Identify which cell holds the provided text, then report its (x, y) central coordinate. 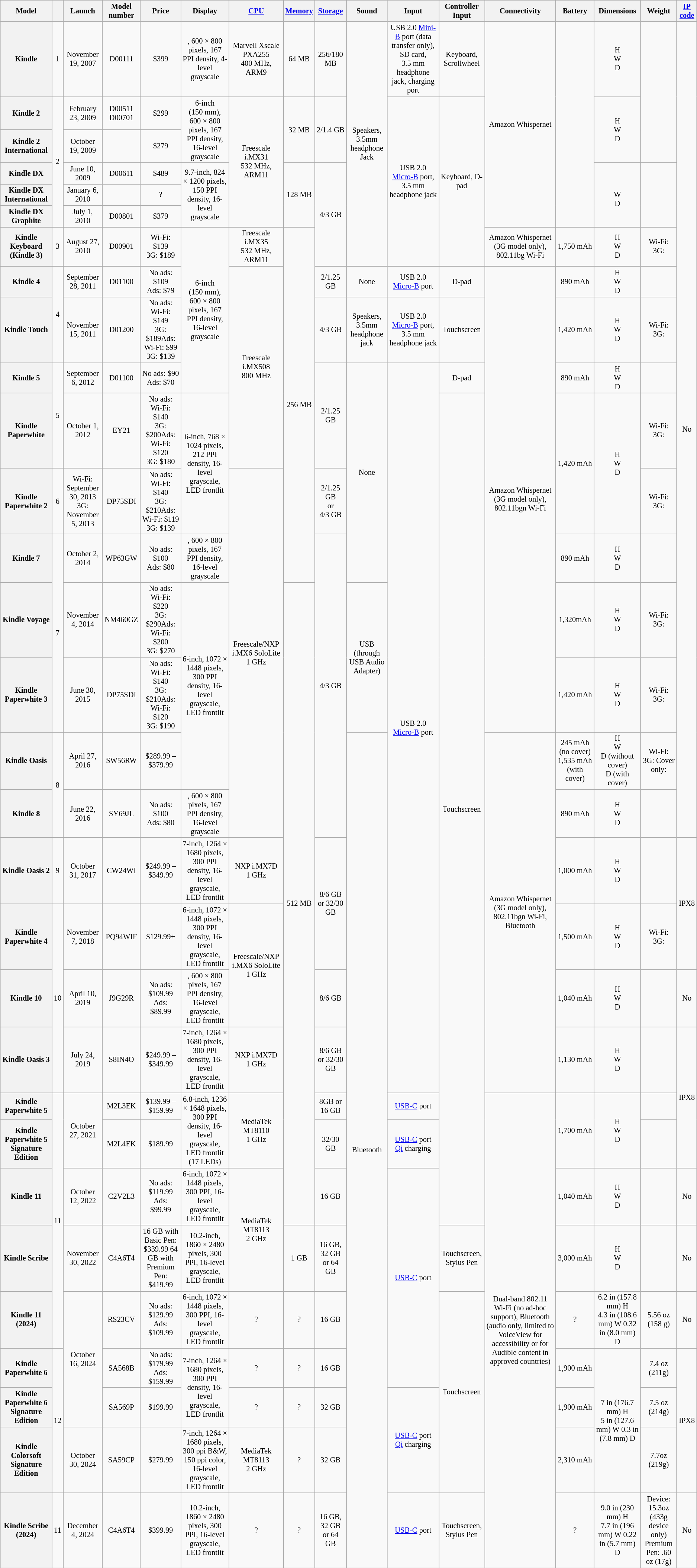
1 (58, 59)
MediaTek MT81101 GHz (256, 1130)
1,500 mAh (575, 937)
September 6, 2012 (83, 378)
Kindle 2 International (26, 146)
D00611 (121, 173)
No ads:Wi-Fi: $1403G: $200Ads:Wi-Fi: $1203G: $180 (161, 431)
Amazon Whispernet (520, 124)
J9G29R (121, 998)
16 GB,32 GB or 64 GB (331, 1258)
$279 (161, 146)
7 (58, 633)
WP63GW (121, 558)
7-inch, 1264 × 1680 pixels, 300 PPI density, 16-level grayscale,LED frontlit (205, 1388)
16 GB with Basic Pen:$339.99 64 GB with Premium Pen: $419.99 (161, 1258)
Kindle Oasis 3 (26, 1060)
8/6 GB (331, 998)
No ads:Wi-Fi: $1403G: $210Ads:Wi-Fi: $1203G: $190 (161, 695)
$299 (161, 113)
Kindle Paperwhite 5 Signature Edition (26, 1143)
Speakers, 3.5mm headphone Jack (367, 144)
4 (58, 315)
Freescale i.MX508 800 MHz (256, 367)
August 27, 2010 (83, 247)
October 2, 2014 (83, 558)
Speakers, 3.5mm headphone jack (367, 330)
October 16, 2024 (83, 1359)
Kindle 4 (26, 281)
SW56RW (121, 761)
12 (58, 1420)
8 (58, 785)
No ads: $179.99Ads: $159.99 (161, 1368)
1,750 mAh (575, 247)
July 24, 2019 (83, 1060)
November 19, 2007 (83, 59)
No ads: $119.99Ads: $99.99 (161, 1197)
$279.99 (161, 1460)
Kindle Scribe (2024) (26, 1530)
Bluetooth (367, 1150)
October 27, 2021 (83, 1130)
2 (58, 162)
Kindle (26, 59)
M2L4EK (121, 1143)
June 30, 2015 (83, 695)
Kindle Paperwhite 4 (26, 937)
7.4 oz (211g) (659, 1368)
April 10, 2019 (83, 998)
October 30, 2024 (83, 1460)
$129.99+ (161, 937)
November 4, 2014 (83, 620)
June 10, 2009 (83, 173)
$399 (161, 59)
Memory (299, 11)
1,130 mAh (575, 1060)
3 (58, 247)
6.2 in (157.8 mm) H4.3 in (108.6 mm) W 0.32 in (8.0 mm) D (617, 1320)
S8IN4O (121, 1060)
M2L3EK (121, 1106)
5 (58, 415)
, 600 × 800 pixels, 167 PPI density, 4-level grayscale (205, 59)
C2V2L3 (121, 1197)
128 MB (299, 195)
NM460GZ (121, 620)
1,320mAh (575, 620)
Wi-Fi: $1393G: $189 (161, 247)
USB (through USB Audio Adapter) (367, 657)
2,310 mAh (575, 1460)
Model number (121, 11)
9.7-inch, 824 × 1200 pixels, 150 PPI density, 16-level grayscale (205, 195)
November 30, 2022 (83, 1258)
February 23, 2009 (83, 113)
Kindle Oasis (26, 761)
Dimensions (617, 11)
D00111 (121, 59)
D00511D00701 (121, 113)
$289.99 – $379.99 (161, 761)
$489 (161, 173)
7.7oz (219g) (659, 1460)
Kindle DX (26, 173)
32 MB (299, 130)
No ads: $129.99Ads: $109.99 (161, 1320)
7.5 oz (214g) (659, 1407)
December 4, 2024 (83, 1530)
Price (161, 11)
D01200 (121, 330)
Kindle 7 (26, 558)
$399.99 (161, 1530)
SY69JL (121, 814)
SA568B (121, 1368)
Kindle 11 (2024) (26, 1320)
Launch (83, 11)
Kindle DX International (26, 195)
6 (58, 501)
16 GB, 32 GB or 64 GB (331, 1530)
EY21 (121, 431)
No ads: $90Ads: $70 (161, 378)
November 7, 2018 (83, 937)
Kindle Colorsoft Signature Edition (26, 1460)
Weight (659, 11)
256 MB (299, 405)
1,000 mAh (575, 870)
Input (413, 11)
Display (205, 11)
, 600 × 800 pixels, 167 PPI density, 16-level grayscale, LED frontlit (205, 998)
PQ94WIF (121, 937)
256/180 MB (331, 59)
W D (617, 195)
CPU (256, 11)
Model (26, 11)
Kindle 2 (26, 113)
Kindle 8 (26, 814)
Kindle 11 (26, 1197)
D00801 (121, 216)
Wi-Fi: September 30, 20133G: November 5, 2013 (83, 501)
10 (58, 998)
Kindle 5 (26, 378)
Kindle Voyage (26, 620)
July 1, 2010 (83, 216)
2/1.4 GB (331, 130)
8GB or16 GB (331, 1106)
D00901 (121, 247)
November 15, 2011 (83, 330)
January 6, 2010 (83, 195)
32/30 GB (331, 1143)
Kindle 10 (26, 998)
$199.99 (161, 1407)
6.8-inch, 1236 × 1648 pixels, 300 PPI density, 16-level grayscale,LED frontlit (17 LEDs) (205, 1130)
Connectivity (520, 11)
RS23CV (121, 1320)
Kindle Scribe (26, 1258)
Freescale i.MX35 532 MHz, ARM11 (256, 247)
No ads: $109.99Ads: $89.99 (161, 998)
Battery (575, 11)
USB 2.0 Mini-B port (data transfer only), SD card, 3.5 mm headphone jack, charging port (413, 59)
No ads:Wi-Fi: $1403G: $210Ads:Wi-Fi: $1193G: $139 (161, 501)
Kindle Paperwhite (26, 431)
Amazon Whispernet (3G model only), 802.11bgn Wi-Fi, Bluetooth (520, 912)
5.56 oz (158 g) (659, 1320)
3,000 mAh (575, 1258)
Controller Input (462, 11)
9 (58, 870)
October 1, 2012 (83, 431)
Freescale i.MX31 532 MHz, ARM11 (256, 162)
1,700 mAh (575, 1130)
6-inch, 768 × 1024 pixels, 212 PPI density, 16-level grayscale, LED frontlit (205, 463)
October 31, 2017 (83, 870)
Kindle Paperwhite 5 (26, 1106)
$139.99 – $159.99 (161, 1106)
October 12, 2022 (83, 1197)
Kindle Paperwhite 3 (26, 695)
Keyboard, D-pad (462, 181)
512 MB (299, 904)
Keyboard, Scrollwheel (462, 59)
7-inch, 1264 × 1680 pixels, 300 ppi B&W, 150 ppi color,16-level grayscale, LED frontlit (205, 1460)
October 19, 2009 (83, 146)
Kindle Keyboard(Kindle 3) (26, 247)
No ads: $109Ads: $79 (161, 281)
SA59CP (121, 1460)
Storage (331, 11)
Kindle Oasis 2 (26, 870)
No ads:Wi-Fi: $1493G: $189Ads:Wi-Fi: $993G: $139 (161, 330)
2/1.25 GBor4/3 GB (331, 501)
$189.99 (161, 1143)
Device: 15.3oz (433g device only)Premium Pen: .60 oz (17g) (659, 1530)
Kindle DX Graphite (26, 216)
Kindle Paperwhite 6Signature Edition (26, 1407)
$379 (161, 216)
7 in (176.7 mm) H5 in (127.6 mm) W 0.3 in (7.8 mm) D (617, 1420)
1 GB (299, 1258)
245 mAh (no cover)1,535 mAh (with cover) (575, 761)
Kindle Paperwhite 6 (26, 1368)
April 27, 2016 (83, 761)
Marvell Xscale PXA255 400 MHz, ARM9 (256, 59)
Kindle Touch (26, 330)
Sound (367, 11)
No ads:Wi-Fi: $2203G: $290Ads:Wi-Fi: $2003G: $270 (161, 620)
SA569P (121, 1407)
H W D (without cover) D (with cover) (617, 761)
IP code (687, 11)
9.0 in (230 mm) H7.7 in (196 mm) W 0.22 in (5.7 mm) D (617, 1530)
Wi-Fi: 3G: Cover only: (659, 761)
Amazon Whispernet (3G model only), 802.11bgn Wi-Fi (520, 499)
September 28, 2011 (83, 281)
Amazon Whispernet (3G model only), 802.11bg Wi-Fi (520, 247)
Kindle Paperwhite 2 (26, 501)
CW24WI (121, 870)
64 MB (299, 59)
June 22, 2016 (83, 814)
